Provide the [x, y] coordinate of the cell's center where the given text is located.  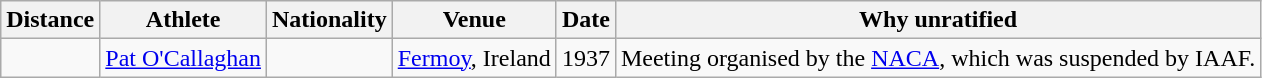
Venue [474, 20]
1937 [586, 58]
Why unratified [938, 20]
Pat O'Callaghan [184, 58]
Fermoy, Ireland [474, 58]
Nationality [329, 20]
Distance [50, 20]
Athlete [184, 20]
Meeting organised by the NACA, which was suspended by IAAF. [938, 58]
Date [586, 20]
